Determine the (X, Y) coordinate at the center of the cell enclosing the given text.  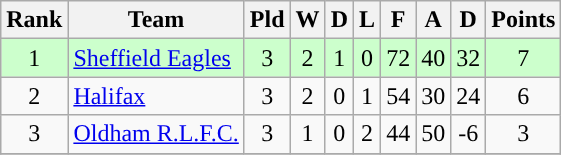
F (398, 20)
44 (398, 134)
40 (434, 58)
-6 (468, 134)
W (308, 20)
30 (434, 96)
Rank (34, 20)
54 (398, 96)
32 (468, 58)
50 (434, 134)
A (434, 20)
Oldham R.L.F.C. (156, 134)
Sheffield Eagles (156, 58)
6 (524, 96)
L (368, 20)
24 (468, 96)
7 (524, 58)
Pld (267, 20)
Team (156, 20)
Points (524, 20)
Halifax (156, 96)
72 (398, 58)
